Find where the given text appears and provide that cell's center as (x, y) coordinate. 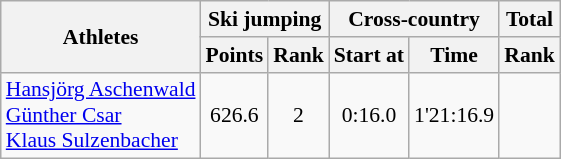
Start at (369, 55)
Cross-country (414, 19)
0:16.0 (369, 116)
626.6 (235, 116)
Total (530, 19)
Ski jumping (265, 19)
2 (298, 116)
Hansjörg AschenwaldGünther CsarKlaus Sulzenbacher (101, 116)
1'21:16.9 (454, 116)
Athletes (101, 36)
Points (235, 55)
Time (454, 55)
